Find where the given text appears and provide that cell's center as [X, Y] coordinate. 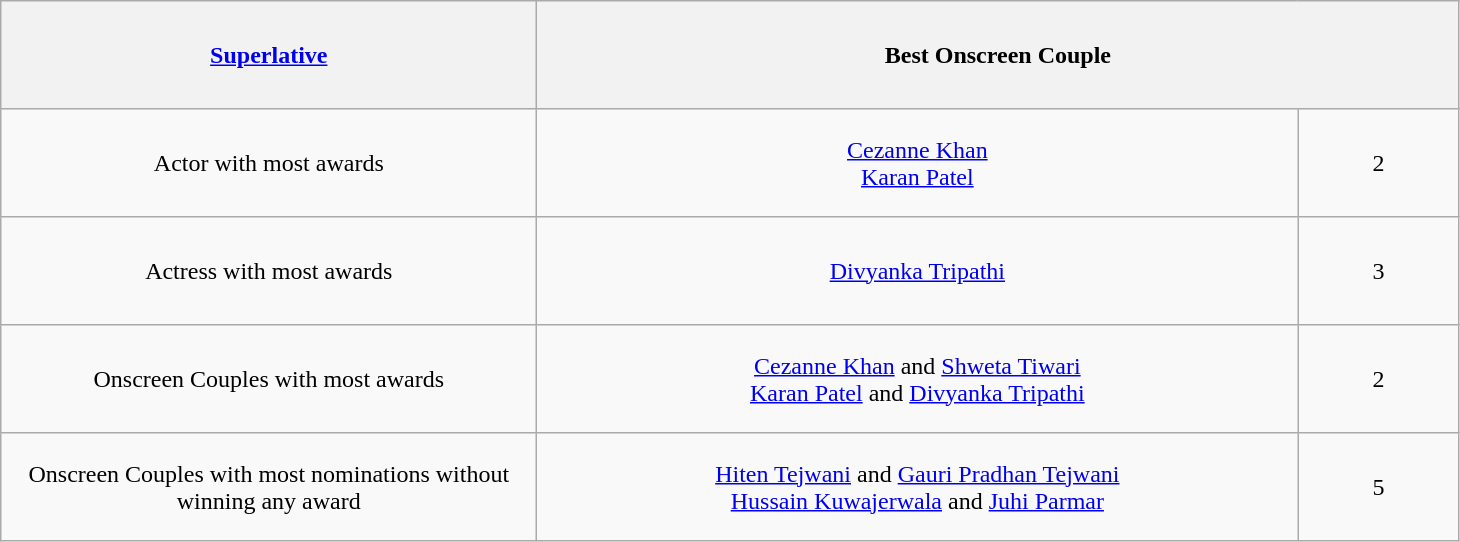
Actor with most awards [269, 163]
Onscreen Couples with most awards [269, 379]
Hiten Tejwani and Gauri Pradhan Tejwani Hussain Kuwajerwala and Juhi Parmar [918, 487]
Divyanka Tripathi [918, 271]
Actress with most awards [269, 271]
Cezanne Khan Karan Patel [918, 163]
Onscreen Couples with most nominations without winning any award [269, 487]
5 [1378, 487]
3 [1378, 271]
Superlative [269, 55]
Cezanne Khan and Shweta Tiwari Karan Patel and Divyanka Tripathi [918, 379]
Best Onscreen Couple [998, 55]
